Determine the (x, y) coordinate at the center of the cell enclosing the given text.  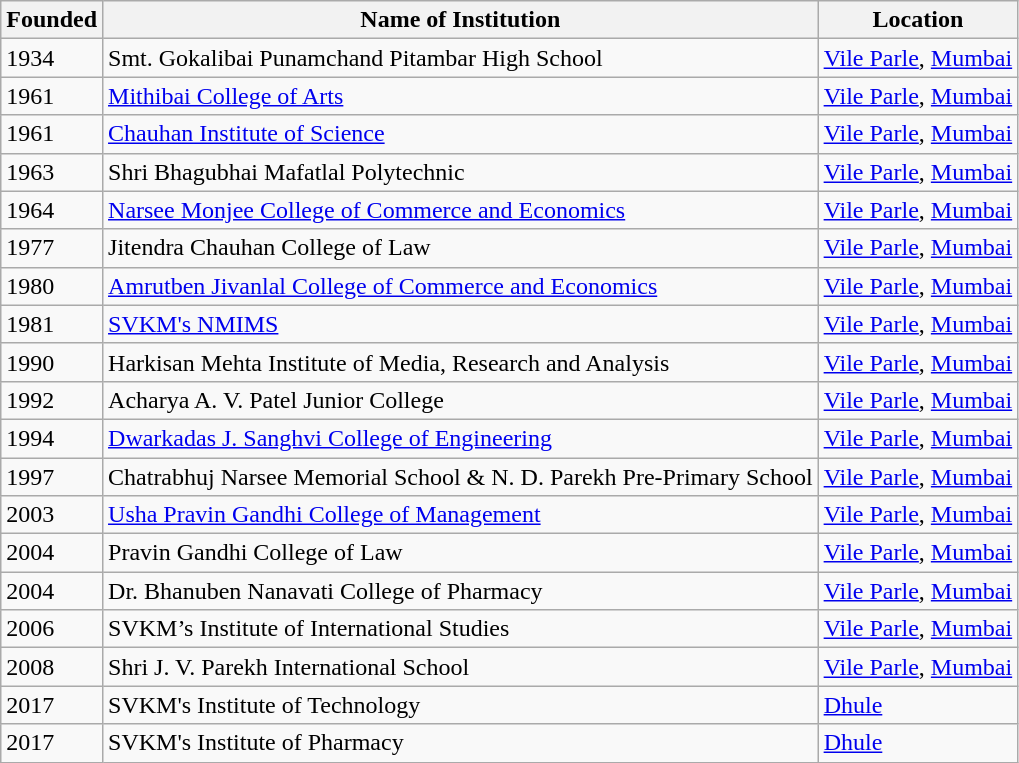
1963 (52, 172)
Shri Bhagubhai Mafatlal Polytechnic (461, 172)
SVKM’s Institute of International Studies (461, 629)
1964 (52, 210)
Mithibai College of Arts (461, 96)
Smt. Gokalibai Punamchand Pitambar High School (461, 58)
SVKM's Institute of Pharmacy (461, 743)
1981 (52, 324)
2006 (52, 629)
1990 (52, 362)
Harkisan Mehta Institute of Media, Research and Analysis (461, 362)
2003 (52, 515)
1992 (52, 400)
Chatrabhuj Narsee Memorial School & N. D. Parekh Pre-Primary School (461, 477)
1994 (52, 438)
Dr. Bhanuben Nanavati College of Pharmacy (461, 591)
SVKM's Institute of Technology (461, 705)
1997 (52, 477)
Jitendra Chauhan College of Law (461, 248)
Founded (52, 20)
Name of Institution (461, 20)
Usha Pravin Gandhi College of Management (461, 515)
1980 (52, 286)
1934 (52, 58)
Location (918, 20)
Chauhan Institute of Science (461, 134)
Narsee Monjee College of Commerce and Economics (461, 210)
Acharya A. V. Patel Junior College (461, 400)
1977 (52, 248)
Pravin Gandhi College of Law (461, 553)
SVKM's NMIMS (461, 324)
Amrutben Jivanlal College of Commerce and Economics (461, 286)
Dwarkadas J. Sanghvi College of Engineering (461, 438)
Shri J. V. Parekh International School (461, 667)
2008 (52, 667)
